Pinpoint the cell where the given text exists, returning its [x, y] midpoint coordinate. 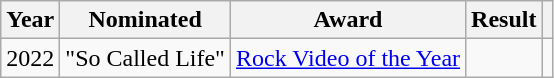
Rock Video of the Year [348, 58]
Result [504, 20]
Nominated [146, 20]
2022 [30, 58]
Award [348, 20]
"So Called Life" [146, 58]
Year [30, 20]
